For the text-containing cell, return its midpoint in (x, y) coordinate format. 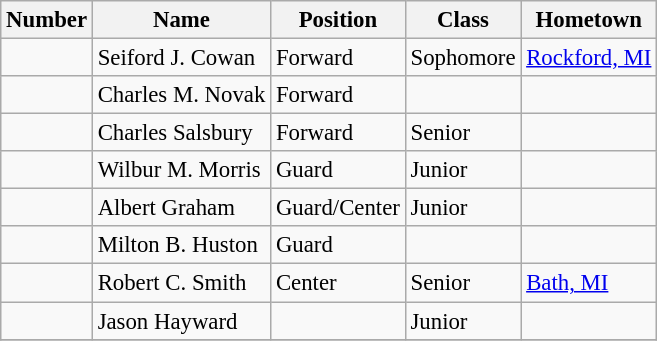
Guard/Center (338, 208)
Name (181, 20)
Jason Hayward (181, 321)
Sophomore (463, 58)
Class (463, 20)
Robert C. Smith (181, 283)
Hometown (589, 20)
Rockford, MI (589, 58)
Seiford J. Cowan (181, 58)
Wilbur M. Morris (181, 170)
Number (47, 20)
Center (338, 283)
Bath, MI (589, 283)
Milton B. Huston (181, 245)
Charles Salsbury (181, 133)
Albert Graham (181, 208)
Charles M. Novak (181, 95)
Position (338, 20)
